Find where the given text appears and provide that cell's center as (X, Y) coordinate. 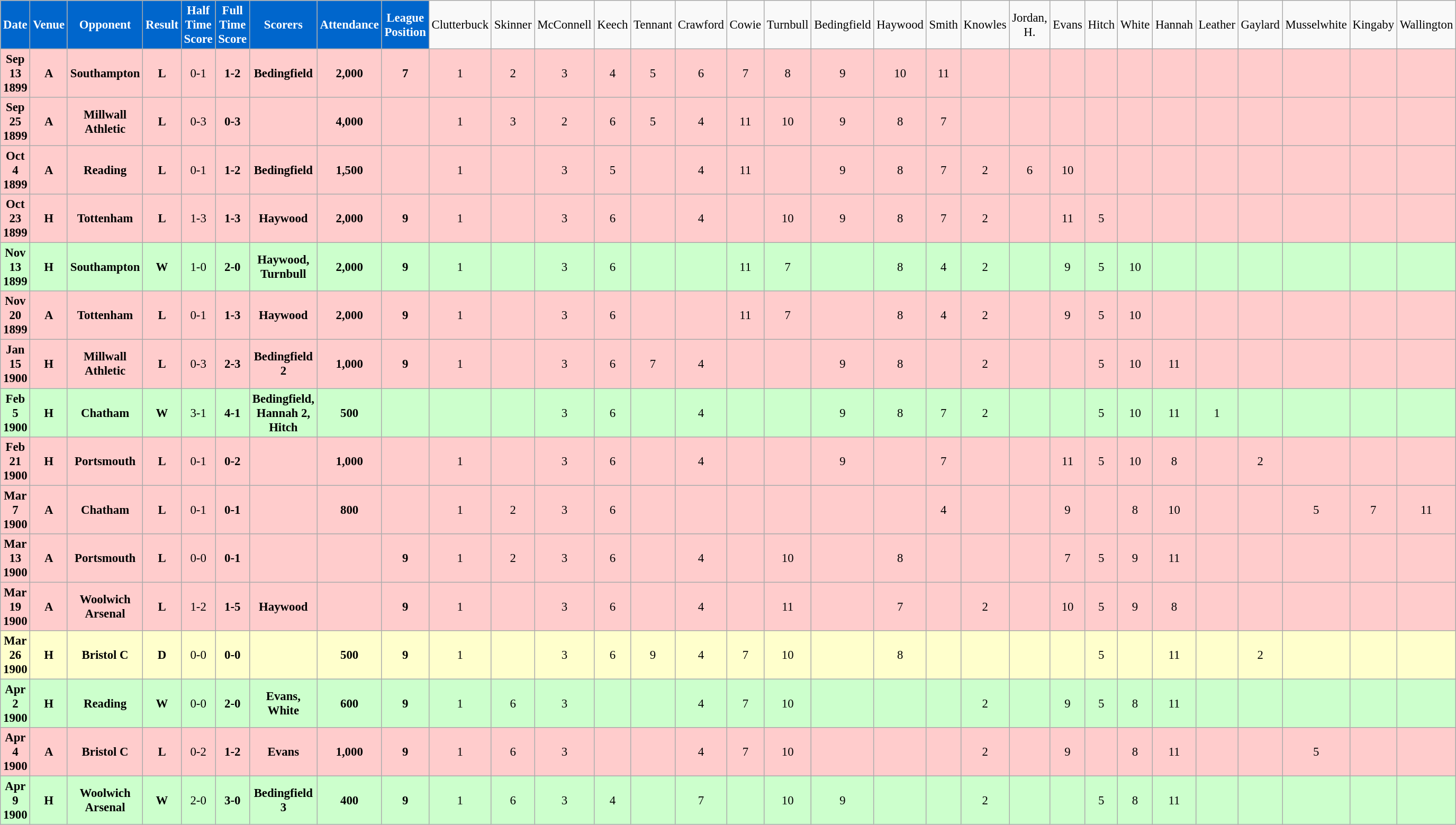
Turnbull (788, 25)
1,500 (349, 170)
Date (15, 25)
1-0 (198, 267)
Full Time Score (233, 25)
Bedingfield, Hannah 2, Hitch (283, 413)
4,000 (349, 122)
Mar 13 1900 (15, 558)
Tennant (653, 25)
600 (349, 703)
Result (162, 25)
4-1 (233, 413)
Wallington (1426, 25)
Mar 26 1900 (15, 655)
1-5 (233, 606)
Mar 7 1900 (15, 510)
Venue (49, 25)
Oct 23 1899 (15, 219)
2-3 (233, 364)
Sep 13 1899 (15, 74)
Attendance (349, 25)
Apr 9 1900 (15, 800)
Hannah (1174, 25)
Nov 13 1899 (15, 267)
Jordan, H. (1030, 25)
Skinner (512, 25)
Clutterbuck (460, 25)
Kingaby (1373, 25)
Scorers (283, 25)
Bedingfield 2 (283, 364)
Mar 19 1900 (15, 606)
League Position (405, 25)
Musselwhite (1316, 25)
Jan 15 1900 (15, 364)
Nov 20 1899 (15, 315)
Keech (613, 25)
Evans, White (283, 703)
Oct 4 1899 (15, 170)
Haywood, Turnbull (283, 267)
McConnell (564, 25)
White (1135, 25)
Leather (1217, 25)
Sep 25 1899 (15, 122)
Hitch (1101, 25)
Apr 4 1900 (15, 752)
Gaylard (1260, 25)
Crawford (701, 25)
Apr 2 1900 (15, 703)
Smith (943, 25)
Cowie (745, 25)
400 (349, 800)
Opponent (105, 25)
Feb 5 1900 (15, 413)
D (162, 655)
3-0 (233, 800)
3-1 (198, 413)
800 (349, 510)
Feb 21 1900 (15, 461)
Half Time Score (198, 25)
Bedingfield 3 (283, 800)
Knowles (985, 25)
